For the text-containing cell, return its midpoint in (X, Y) coordinate format. 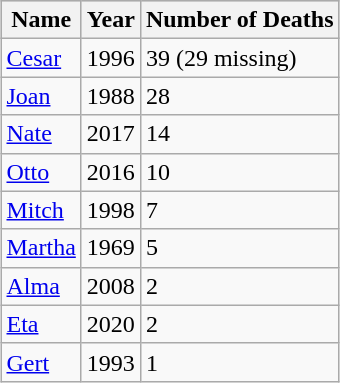
Otto (41, 172)
Mitch (41, 210)
10 (240, 172)
1969 (110, 248)
Cesar (41, 58)
Alma (41, 286)
Joan (41, 96)
2008 (110, 286)
Number of Deaths (240, 20)
Name (41, 20)
1 (240, 362)
Eta (41, 324)
1993 (110, 362)
1998 (110, 210)
Martha (41, 248)
2017 (110, 134)
Gert (41, 362)
14 (240, 134)
2016 (110, 172)
Year (110, 20)
28 (240, 96)
5 (240, 248)
7 (240, 210)
Nate (41, 134)
1996 (110, 58)
1988 (110, 96)
39 (29 missing) (240, 58)
2020 (110, 324)
